Scan for the cell matching the given text and deliver its (x, y) coordinate at center. 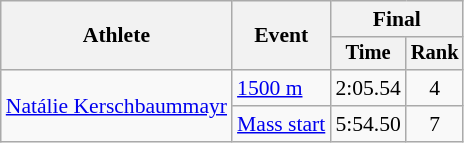
Athlete (116, 36)
Final (396, 19)
1500 m (281, 88)
7 (435, 124)
Time (368, 54)
Natálie Kerschbaummayr (116, 106)
4 (435, 88)
Event (281, 36)
5:54.50 (368, 124)
Rank (435, 54)
2:05.54 (368, 88)
Mass start (281, 124)
